From the cell containing the given text, extract its center point as [x, y] coordinate. 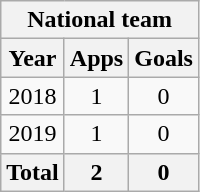
Apps [96, 58]
National team [100, 20]
Total [33, 172]
2018 [33, 96]
2 [96, 172]
2019 [33, 134]
Goals [164, 58]
Year [33, 58]
